Identify which cell holds the provided text, then report its [X, Y] central coordinate. 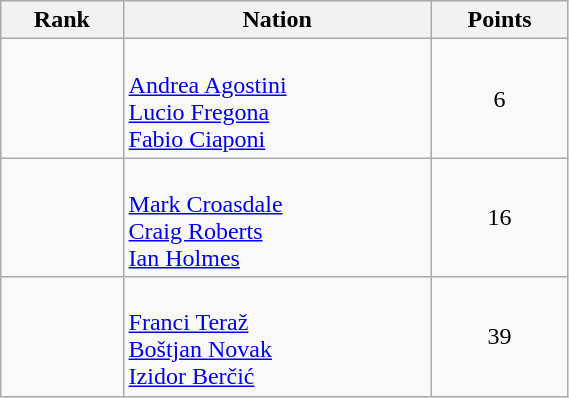
Andrea AgostiniLucio FregonaFabio Ciaponi [277, 98]
6 [500, 98]
Points [500, 20]
Franci TeražBoštjan NovakIzidor Berčić [277, 336]
39 [500, 336]
16 [500, 218]
Mark CroasdaleCraig RobertsIan Holmes [277, 218]
Nation [277, 20]
Rank [62, 20]
